Return the (x, y) coordinate for the center point of the cell that contains the specified text.  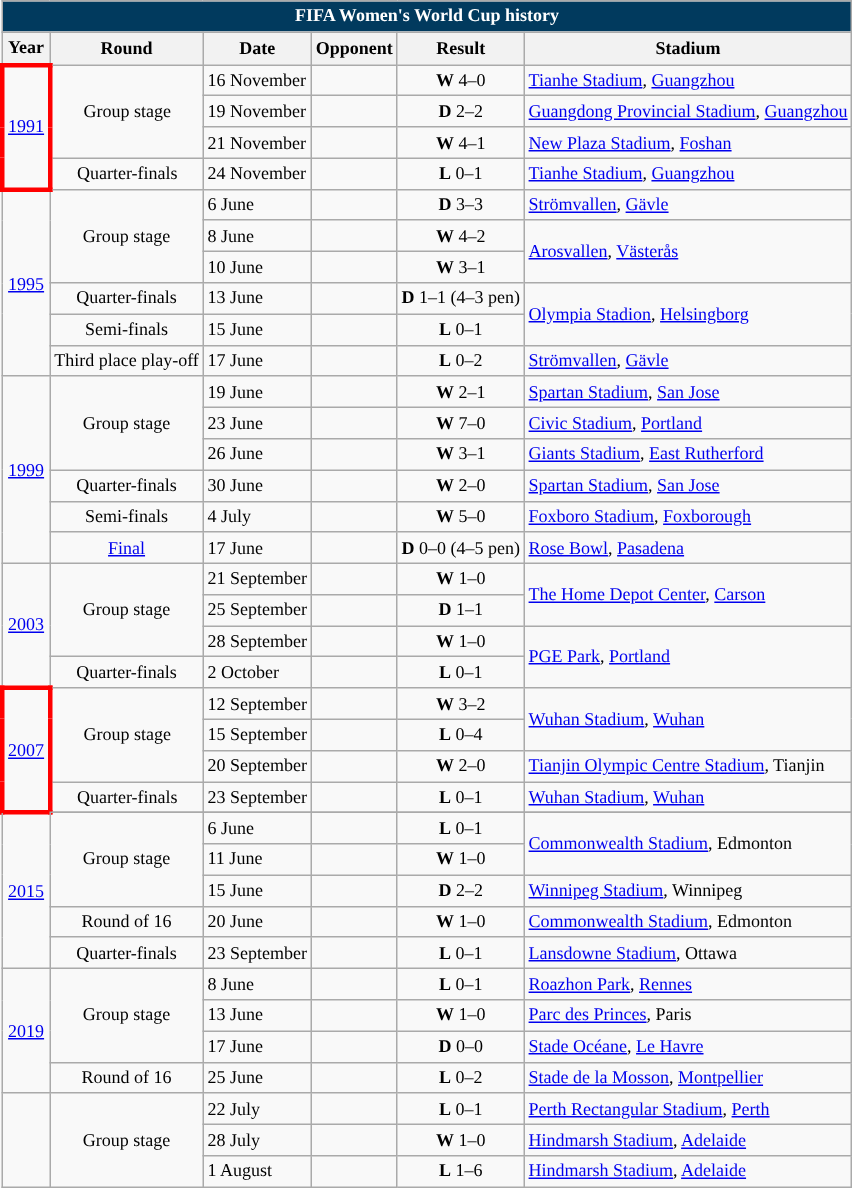
21 September (257, 578)
26 June (257, 454)
Stade de la Mosson, Montpellier (688, 1078)
4 July (257, 516)
Roazhon Park, Rennes (688, 984)
2007 (26, 750)
W 4–0 (460, 80)
W 4–1 (460, 142)
Giants Stadium, East Rutherford (688, 454)
Winnipeg Stadium, Winnipeg (688, 890)
D 0–0 (4–5 pen) (460, 548)
New Plaza Stadium, Foshan (688, 142)
23 June (257, 422)
Round (126, 48)
19 June (257, 392)
D 1–1 (4–3 pen) (460, 298)
25 June (257, 1078)
Opponent (354, 48)
Perth Rectangular Stadium, Perth (688, 1108)
Foxboro Stadium, Foxborough (688, 516)
30 June (257, 486)
1 August (257, 1172)
2003 (26, 626)
1999 (26, 470)
24 November (257, 174)
1991 (26, 128)
Stade Océane, Le Havre (688, 1046)
1995 (26, 282)
20 September (257, 766)
Parc des Princes, Paris (688, 1016)
2 October (257, 672)
10 June (257, 268)
Tianjin Olympic Centre Stadium, Tianjin (688, 766)
2015 (26, 891)
Stadium (688, 48)
Year (26, 48)
22 July (257, 1108)
W 7–0 (460, 422)
Result (460, 48)
Civic Stadium, Portland (688, 422)
D 1–1 (460, 610)
28 July (257, 1140)
W 2–1 (460, 392)
D 3–3 (460, 204)
L 0–4 (460, 734)
15 September (257, 734)
28 September (257, 642)
Third place play-off (126, 360)
Arosvallen, Västerås (688, 251)
L 1–6 (460, 1172)
The Home Depot Center, Carson (688, 594)
W 3–2 (460, 704)
W 5–0 (460, 516)
D 0–0 (460, 1046)
21 November (257, 142)
Guangdong Provincial Stadium, Guangzhou (688, 112)
FIFA Women's World Cup history (427, 16)
2019 (26, 1032)
Lansdowne Stadium, Ottawa (688, 952)
PGE Park, Portland (688, 657)
Final (126, 548)
12 September (257, 704)
Date (257, 48)
20 June (257, 922)
19 November (257, 112)
25 September (257, 610)
W 4–2 (460, 236)
Olympia Stadion, Helsingborg (688, 314)
Rose Bowl, Pasadena (688, 548)
16 November (257, 80)
11 June (257, 860)
